Capture the cell that displays the provided text and extract its (x, y) central coordinate. 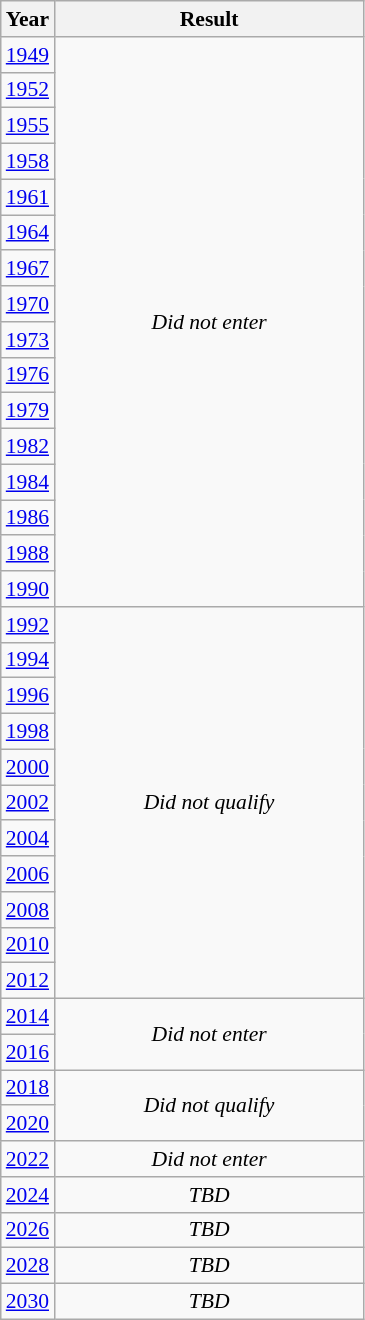
2002 (28, 803)
1967 (28, 269)
2026 (28, 1230)
1990 (28, 589)
2010 (28, 945)
1976 (28, 375)
1973 (28, 340)
1979 (28, 411)
2016 (28, 1052)
2030 (28, 1302)
Year (28, 19)
1982 (28, 447)
2008 (28, 910)
1994 (28, 660)
1958 (28, 162)
2028 (28, 1266)
2006 (28, 874)
Result (209, 19)
2004 (28, 839)
2000 (28, 767)
1988 (28, 554)
1970 (28, 304)
1964 (28, 233)
1998 (28, 732)
1952 (28, 90)
1992 (28, 625)
2014 (28, 1017)
1961 (28, 197)
1984 (28, 482)
2024 (28, 1195)
2018 (28, 1088)
1949 (28, 55)
1955 (28, 126)
2012 (28, 981)
1986 (28, 518)
2020 (28, 1124)
1996 (28, 696)
2022 (28, 1159)
